Determine the (x, y) coordinate at the center of the cell enclosing the given text.  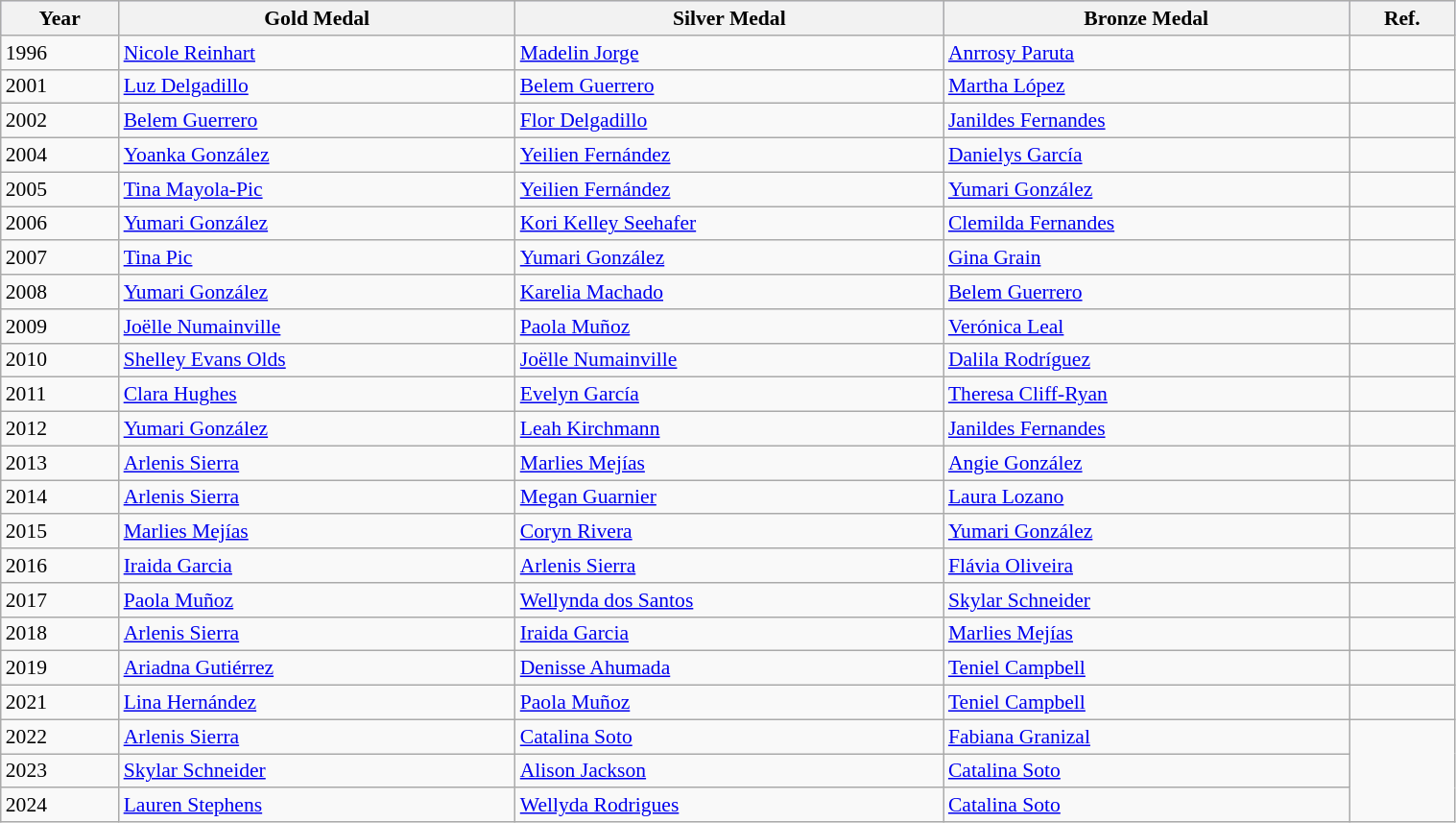
2024 (60, 806)
Gina Grain (1146, 258)
2008 (60, 292)
2011 (60, 395)
Evelyn García (729, 395)
Alison Jackson (729, 771)
2018 (60, 634)
2015 (60, 532)
Danielys García (1146, 156)
2022 (60, 737)
2004 (60, 156)
Dalila Rodríguez (1146, 360)
Ariadna Gutiérrez (317, 668)
Ref. (1402, 18)
2007 (60, 258)
2001 (60, 86)
2012 (60, 429)
Coryn Rivera (729, 532)
Laura Lozano (1146, 497)
Clara Hughes (317, 395)
Karelia Machado (729, 292)
Lina Hernández (317, 703)
2002 (60, 121)
Lauren Stephens (317, 806)
2014 (60, 497)
Kori Kelley Seehafer (729, 224)
Silver Medal (729, 18)
Flor Delgadillo (729, 121)
Leah Kirchmann (729, 429)
Megan Guarnier (729, 497)
Bronze Medal (1146, 18)
2010 (60, 360)
Theresa Cliff-Ryan (1146, 395)
2019 (60, 668)
2009 (60, 327)
Shelley Evans Olds (317, 360)
Luz Delgadillo (317, 86)
Martha López (1146, 86)
Fabiana Granizal (1146, 737)
Wellynda dos Santos (729, 600)
Verónica Leal (1146, 327)
Angie González (1146, 463)
Flávia Oliveira (1146, 566)
2005 (60, 189)
Gold Medal (317, 18)
2021 (60, 703)
Clemilda Fernandes (1146, 224)
2017 (60, 600)
2016 (60, 566)
Year (60, 18)
Tina Mayola-Pic (317, 189)
2006 (60, 224)
Wellyda Rodrigues (729, 806)
Yoanka González (317, 156)
2013 (60, 463)
Anrrosy Paruta (1146, 53)
Nicole Reinhart (317, 53)
2023 (60, 771)
Tina Pic (317, 258)
Madelin Jorge (729, 53)
Denisse Ahumada (729, 668)
1996 (60, 53)
